Determine the [x, y] coordinate at the center of the cell enclosing the given text.  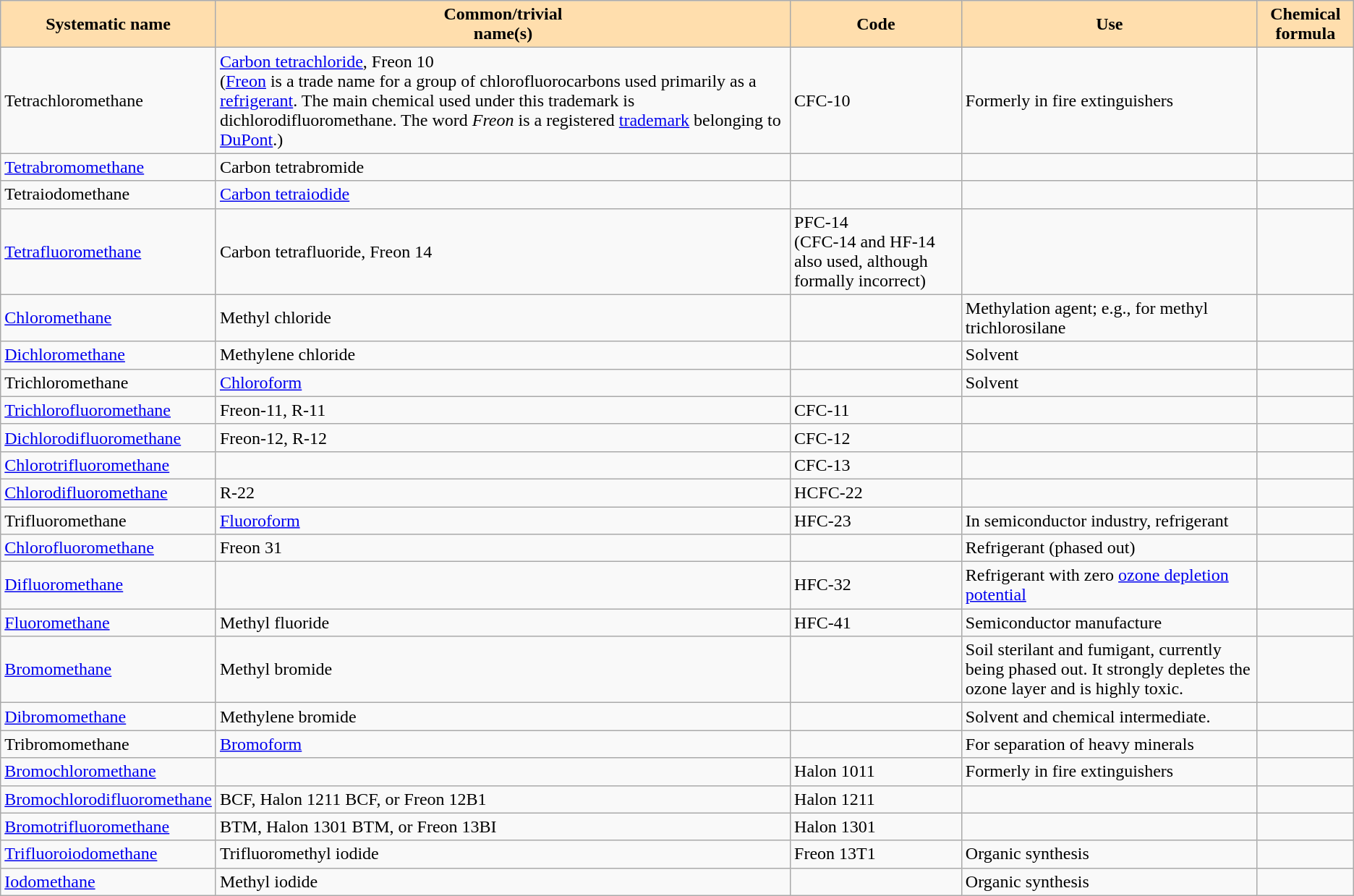
Common/trivial name(s) [503, 25]
HFC-32 [877, 586]
Trichloromethane [108, 383]
Halon 1211 [877, 799]
Tetrabromomethane [108, 167]
Chloroform [503, 383]
Bromochlorodifluoromethane [108, 799]
Chloromethane [108, 318]
Soil sterilant and fumigant, currently being phased out. It strongly depletes the ozone layer and is highly toxic. [1110, 670]
Fluoromethane [108, 623]
Methyl bromide [503, 670]
Solvent and chemical intermediate. [1110, 717]
Trifluoromethane [108, 520]
Dibromomethane [108, 717]
Systematic name [108, 25]
CFC-12 [877, 438]
Carbon tetrabromide [503, 167]
Chemical formula [1305, 25]
Refrigerant with zero ozone depletion potential [1110, 586]
Methyl chloride [503, 318]
Bromochloromethane [108, 772]
HFC-23 [877, 520]
Refrigerant (phased out) [1110, 548]
Freon-11, R-11 [503, 410]
Methyl iodide [503, 882]
For separation of heavy minerals [1110, 744]
Trichlorofluoromethane [108, 410]
Code [877, 25]
Difluoromethane [108, 586]
Bromoform [503, 744]
BCF, Halon 1211 BCF, or Freon 12B1 [503, 799]
Carbon tetraiodide [503, 195]
Freon-12, R-12 [503, 438]
Methylation agent; e.g., for methyl trichlorosilane [1110, 318]
HFC-41 [877, 623]
Methylene chloride [503, 355]
HCFC-22 [877, 492]
In semiconductor industry, refrigerant [1110, 520]
Iodomethane [108, 882]
Dichlorodifluoromethane [108, 438]
Bromotrifluoromethane [108, 827]
Carbon tetrafluoride, Freon 14 [503, 252]
Tetrafluoromethane [108, 252]
Bromomethane [108, 670]
Halon 1011 [877, 772]
Trifluoromethyl iodide [503, 854]
BTM, Halon 1301 BTM, or Freon 13BI [503, 827]
Methyl fluoride [503, 623]
Tribromomethane [108, 744]
Trifluoroiodomethane [108, 854]
Tetraiodomethane [108, 195]
Freon 13T1 [877, 854]
Use [1110, 25]
Fluoroform [503, 520]
Chlorotrifluoromethane [108, 465]
Methylene bromide [503, 717]
CFC-11 [877, 410]
Freon 31 [503, 548]
Tetrachloromethane [108, 101]
Dichloromethane [108, 355]
Chlorofluoromethane [108, 548]
CFC-13 [877, 465]
PFC-14(CFC-14 and HF-14 also used, although formally incorrect) [877, 252]
CFC-10 [877, 101]
Semiconductor manufacture [1110, 623]
Halon 1301 [877, 827]
Chlorodifluoromethane [108, 492]
R-22 [503, 492]
